Output the (x, y) coordinate of the center of the cell containing the given text.  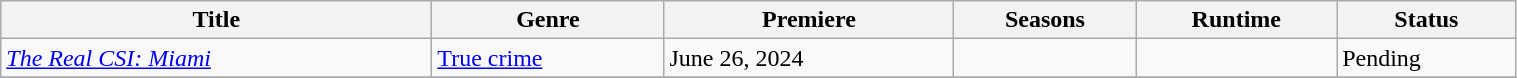
Seasons (1045, 20)
Premiere (809, 20)
Runtime (1236, 20)
The Real CSI: Miami (216, 58)
Pending (1426, 58)
Status (1426, 20)
Genre (548, 20)
June 26, 2024 (809, 58)
True crime (548, 58)
Title (216, 20)
